Search for the cell housing the specified text and yield its (x, y) center coordinate. 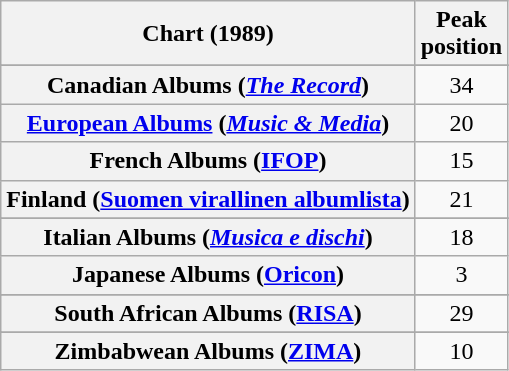
Italian Albums (Musica e dischi) (208, 237)
Chart (1989) (208, 34)
21 (461, 199)
29 (461, 313)
Zimbabwean Albums (ZIMA) (208, 351)
34 (461, 85)
European Albums (Music & Media) (208, 123)
10 (461, 351)
15 (461, 161)
Peakposition (461, 34)
Japanese Albums (Oricon) (208, 275)
South African Albums (RISA) (208, 313)
Finland (Suomen virallinen albumlista) (208, 199)
French Albums (IFOP) (208, 161)
Canadian Albums (The Record) (208, 85)
20 (461, 123)
18 (461, 237)
3 (461, 275)
